Return the [x, y] coordinate for the center point of the cell that contains the specified text.  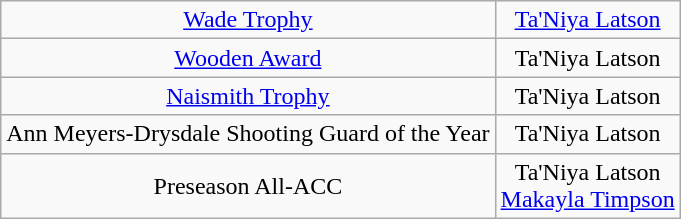
Ann Meyers-Drysdale Shooting Guard of the Year [248, 134]
Wooden Award [248, 58]
Ta'Niya LatsonMakayla Timpson [588, 186]
Wade Trophy [248, 20]
Preseason All-ACC [248, 186]
Naismith Trophy [248, 96]
